Capture the cell that displays the provided text and extract its (X, Y) central coordinate. 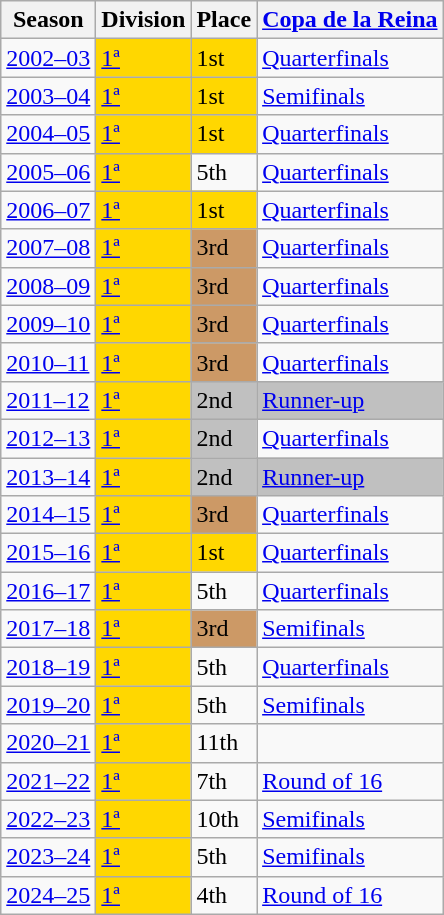
2014–15 (48, 515)
2012–13 (48, 438)
2022–23 (48, 819)
2021–22 (48, 781)
7th (224, 781)
2019–20 (48, 705)
Copa de la Reina (350, 20)
2007–08 (48, 248)
Division (144, 20)
2018–19 (48, 667)
2015–16 (48, 553)
2009–10 (48, 324)
2006–07 (48, 210)
Season (48, 20)
2010–11 (48, 362)
2002–03 (48, 58)
2005–06 (48, 172)
2020–21 (48, 743)
10th (224, 819)
2011–12 (48, 400)
2023–24 (48, 857)
2013–14 (48, 477)
4th (224, 895)
Place (224, 20)
2008–09 (48, 286)
11th (224, 743)
2004–05 (48, 134)
2003–04 (48, 96)
2024–25 (48, 895)
2017–18 (48, 629)
2016–17 (48, 591)
